Return (x, y) of the center of cell containing provided text 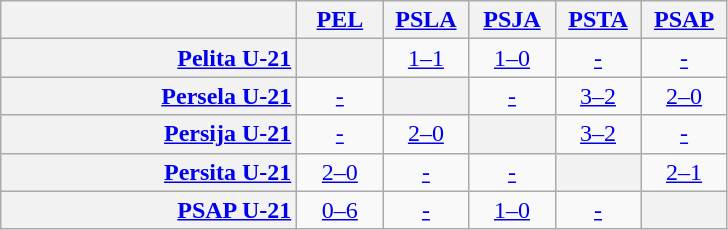
Persija U-21 (149, 134)
1–1 (426, 58)
PSAP U-21 (149, 210)
PSJA (512, 20)
Persela U-21 (149, 96)
Persita U-21 (149, 172)
0–6 (340, 210)
PEL (340, 20)
PSTA (598, 20)
2–1 (684, 172)
PSLA (426, 20)
PSAP (684, 20)
Pelita U-21 (149, 58)
